Capture the cell that displays the provided text and extract its (X, Y) central coordinate. 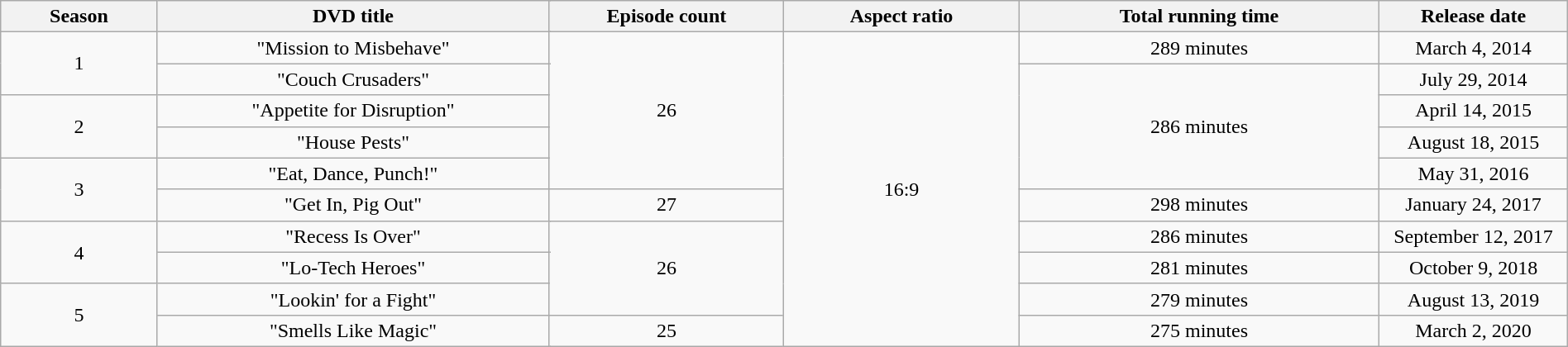
"Couch Crusaders" (353, 79)
Episode count (667, 17)
March 2, 2020 (1474, 330)
DVD title (353, 17)
"Smells Like Magic" (353, 330)
July 29, 2014 (1474, 79)
October 9, 2018 (1474, 268)
2 (79, 126)
281 minutes (1199, 268)
"Recess Is Over" (353, 236)
289 minutes (1199, 48)
August 13, 2019 (1474, 299)
4 (79, 252)
September 12, 2017 (1474, 236)
298 minutes (1199, 205)
January 24, 2017 (1474, 205)
April 14, 2015 (1474, 111)
3 (79, 189)
Aspect ratio (901, 17)
16:9 (901, 190)
Season (79, 17)
275 minutes (1199, 330)
Release date (1474, 17)
"Mission to Misbehave" (353, 48)
August 18, 2015 (1474, 142)
"Lookin' for a Fight" (353, 299)
"Lo-Tech Heroes" (353, 268)
"Eat, Dance, Punch!" (353, 173)
1 (79, 64)
"Get In, Pig Out" (353, 205)
5 (79, 315)
Total running time (1199, 17)
"House Pests" (353, 142)
25 (667, 330)
May 31, 2016 (1474, 173)
"Appetite for Disruption" (353, 111)
27 (667, 205)
March 4, 2014 (1474, 48)
279 minutes (1199, 299)
